Return the (x, y) coordinate for the center point of the cell that contains the specified text.  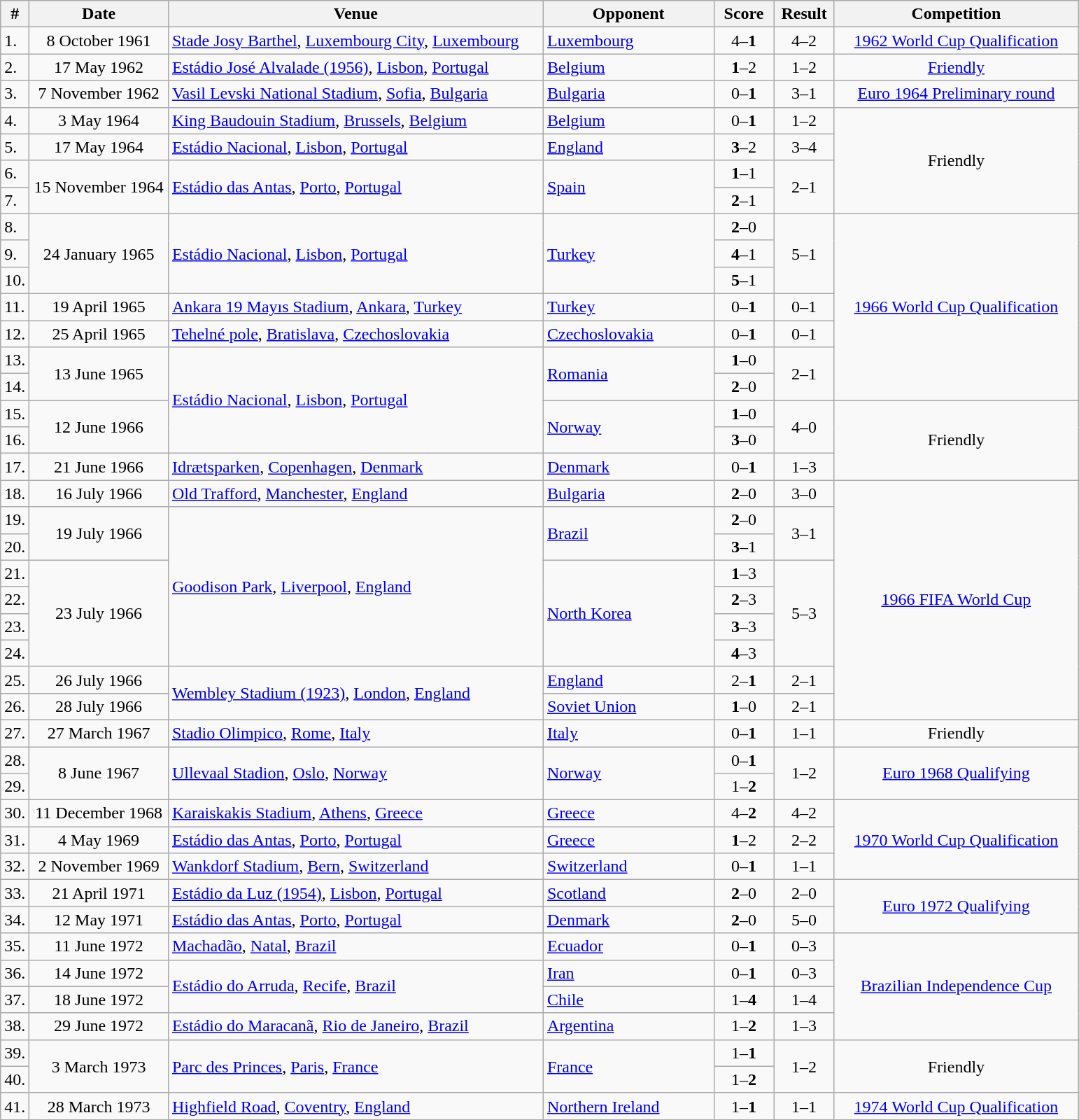
8 October 1961 (99, 41)
3–2 (744, 147)
33. (15, 893)
Date (99, 14)
Parc des Princes, Paris, France (355, 1066)
9. (15, 253)
12 June 1966 (99, 427)
27 March 1967 (99, 733)
29 June 1972 (99, 1026)
29. (15, 787)
1962 World Cup Qualification (956, 41)
14. (15, 387)
Switzerland (628, 867)
40. (15, 1079)
Euro 1968 Qualifying (956, 773)
21 June 1966 (99, 467)
25. (15, 680)
3. (15, 94)
Soviet Union (628, 706)
Tehelné pole, Bratislava, Czechoslovakia (355, 334)
Brazil (628, 533)
25 April 1965 (99, 334)
24. (15, 653)
1. (15, 41)
26 July 1966 (99, 680)
1974 World Cup Qualification (956, 1106)
Wembley Stadium (1923), London, England (355, 693)
22. (15, 600)
21 April 1971 (99, 893)
11. (15, 307)
Ecuador (628, 946)
4–3 (744, 653)
2–2 (804, 840)
Luxembourg (628, 41)
30. (15, 813)
2. (15, 67)
Estádio da Luz (1954), Lisbon, Portugal (355, 893)
Argentina (628, 1026)
Brazilian Independence Cup (956, 986)
20. (15, 547)
23. (15, 626)
Highfield Road, Coventry, England (355, 1106)
2 November 1969 (99, 867)
17. (15, 467)
1966 World Cup Qualification (956, 307)
31. (15, 840)
Karaiskakis Stadium, Athens, Greece (355, 813)
3 March 1973 (99, 1066)
King Baudouin Stadium, Brussels, Belgium (355, 120)
21. (15, 573)
34. (15, 920)
Estádio José Alvalade (1956), Lisbon, Portugal (355, 67)
North Korea (628, 613)
10. (15, 280)
16. (15, 440)
17 May 1962 (99, 67)
Euro 1964 Preliminary round (956, 94)
Ullevaal Stadion, Oslo, Norway (355, 773)
18 June 1972 (99, 1000)
Goodison Park, Liverpool, England (355, 587)
Machadão, Natal, Brazil (355, 946)
15 November 1964 (99, 187)
3–3 (744, 626)
15. (15, 414)
Chile (628, 1000)
12 May 1971 (99, 920)
35. (15, 946)
14 June 1972 (99, 973)
Iran (628, 973)
Wankdorf Stadium, Bern, Switzerland (355, 867)
Opponent (628, 14)
4–0 (804, 427)
Vasil Levski National Stadium, Sofia, Bulgaria (355, 94)
23 July 1966 (99, 613)
Score (744, 14)
28 March 1973 (99, 1106)
Spain (628, 187)
28 July 1966 (99, 706)
Northern Ireland (628, 1106)
18. (15, 493)
3–4 (804, 147)
Scotland (628, 893)
12. (15, 334)
Euro 1972 Qualifying (956, 906)
France (628, 1066)
5–3 (804, 613)
Venue (355, 14)
7 November 1962 (99, 94)
8. (15, 227)
28. (15, 759)
2–3 (744, 600)
26. (15, 706)
4. (15, 120)
13 June 1965 (99, 374)
27. (15, 733)
5–0 (804, 920)
41. (15, 1106)
Old Trafford, Manchester, England (355, 493)
36. (15, 973)
13. (15, 360)
32. (15, 867)
Idrætsparken, Copenhagen, Denmark (355, 467)
19. (15, 520)
7. (15, 200)
17 May 1964 (99, 147)
4 May 1969 (99, 840)
24 January 1965 (99, 253)
# (15, 14)
37. (15, 1000)
19 April 1965 (99, 307)
1970 World Cup Qualification (956, 840)
Romania (628, 374)
11 December 1968 (99, 813)
6. (15, 174)
16 July 1966 (99, 493)
1966 FIFA World Cup (956, 601)
38. (15, 1026)
3 May 1964 (99, 120)
5. (15, 147)
Italy (628, 733)
19 July 1966 (99, 533)
Estádio do Maracanã, Rio de Janeiro, Brazil (355, 1026)
8 June 1967 (99, 773)
11 June 1972 (99, 946)
Ankara 19 Mayıs Stadium, Ankara, Turkey (355, 307)
Competition (956, 14)
Czechoslovakia (628, 334)
Result (804, 14)
39. (15, 1053)
Stade Josy Barthel, Luxembourg City, Luxembourg (355, 41)
Estádio do Arruda, Recife, Brazil (355, 986)
Stadio Olimpico, Rome, Italy (355, 733)
